Identify which cell holds the provided text, then report its (X, Y) central coordinate. 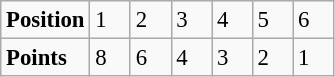
8 (110, 58)
Points (46, 58)
Position (46, 20)
5 (272, 20)
